Extract the [X, Y] coordinate from the center of the cell holding the provided text.  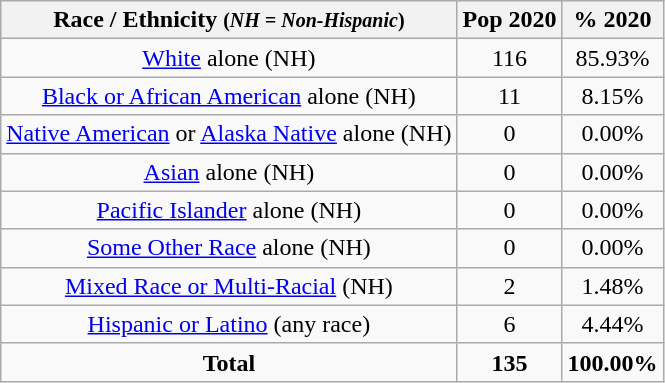
Some Other Race alone (NH) [229, 248]
6 [510, 324]
Hispanic or Latino (any race) [229, 324]
% 2020 [612, 20]
Native American or Alaska Native alone (NH) [229, 134]
Pop 2020 [510, 20]
2 [510, 286]
Pacific Islander alone (NH) [229, 210]
1.48% [612, 286]
4.44% [612, 324]
Race / Ethnicity (NH = Non-Hispanic) [229, 20]
Total [229, 362]
Asian alone (NH) [229, 172]
11 [510, 96]
116 [510, 58]
White alone (NH) [229, 58]
100.00% [612, 362]
Mixed Race or Multi-Racial (NH) [229, 286]
Black or African American alone (NH) [229, 96]
135 [510, 362]
85.93% [612, 58]
8.15% [612, 96]
